From the cell containing the given text, extract its center point as (X, Y) coordinate. 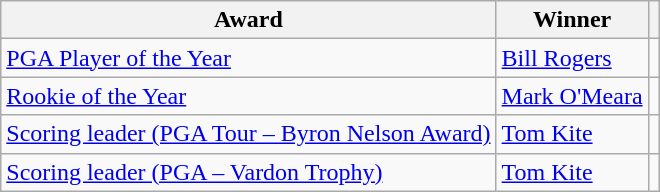
Scoring leader (PGA – Vardon Trophy) (248, 172)
Mark O'Meara (572, 96)
Bill Rogers (572, 58)
Scoring leader (PGA Tour – Byron Nelson Award) (248, 134)
PGA Player of the Year (248, 58)
Award (248, 20)
Winner (572, 20)
Rookie of the Year (248, 96)
